Locate the cell with the specified text and output its [X, Y] center coordinate. 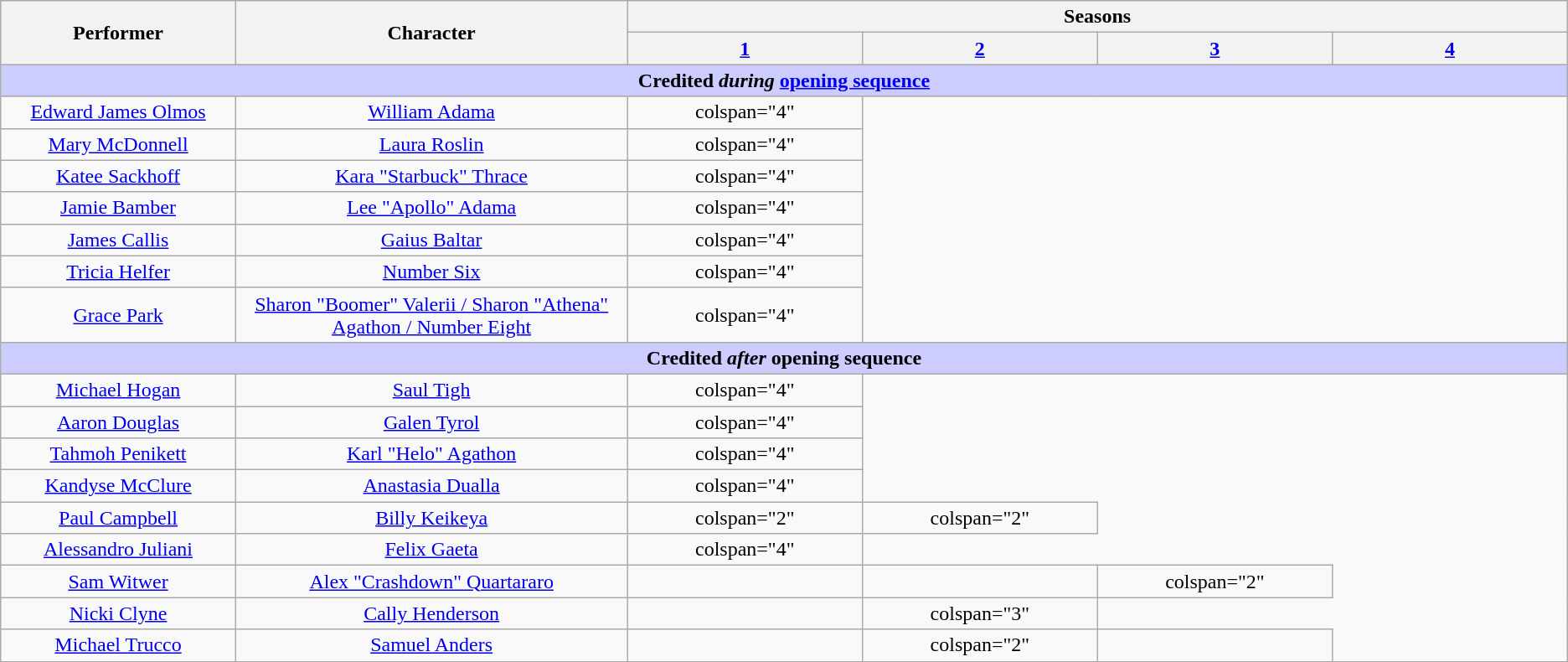
Mary McDonnell [119, 144]
Karl "Helo" Agathon [431, 454]
Seasons [1097, 17]
Kara "Starbuck" Thrace [431, 176]
Grace Park [119, 315]
Sam Witwer [119, 582]
William Adama [431, 112]
Michael Trucco [119, 645]
Credited during opening sequence [784, 80]
Paul Campbell [119, 518]
Performer [119, 33]
Tricia Helfer [119, 272]
2 [980, 49]
3 [1215, 49]
Saul Tigh [431, 390]
Edward James Olmos [119, 112]
Nicki Clyne [119, 613]
4 [1451, 49]
Samuel Anders [431, 645]
Credited after opening sequence [784, 358]
Anastasia Dualla [431, 486]
Lee "Apollo" Adama [431, 208]
Michael Hogan [119, 390]
Alex "Crashdown" Quartararo [431, 582]
Tahmoh Penikett [119, 454]
Katee Sackhoff [119, 176]
Laura Roslin [431, 144]
Billy Keikeya [431, 518]
Aaron Douglas [119, 422]
James Callis [119, 240]
Cally Henderson [431, 613]
colspan="3" [980, 613]
Sharon "Boomer" Valerii / Sharon "Athena" Agathon / Number Eight [431, 315]
Gaius Baltar [431, 240]
Number Six [431, 272]
Felix Gaeta [431, 550]
Jamie Bamber [119, 208]
Kandyse McClure [119, 486]
Alessandro Juliani [119, 550]
1 [745, 49]
Galen Tyrol [431, 422]
Character [431, 33]
